Extract the (X, Y) coordinate from the center of the cell holding the provided text.  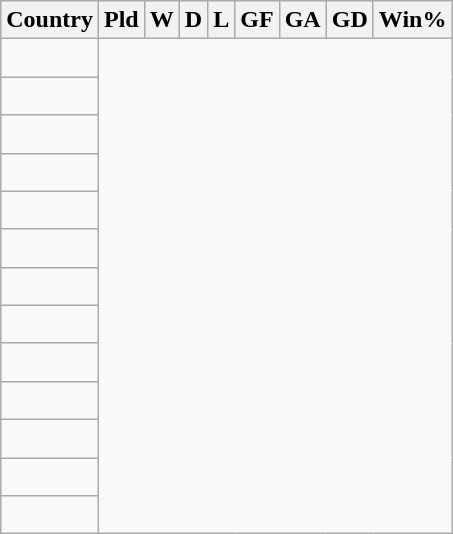
L (222, 20)
GF (257, 20)
W (162, 20)
D (193, 20)
GD (350, 20)
GA (302, 20)
Pld (121, 20)
Country (50, 20)
Win% (412, 20)
